Return (X, Y) of the center of cell containing provided text 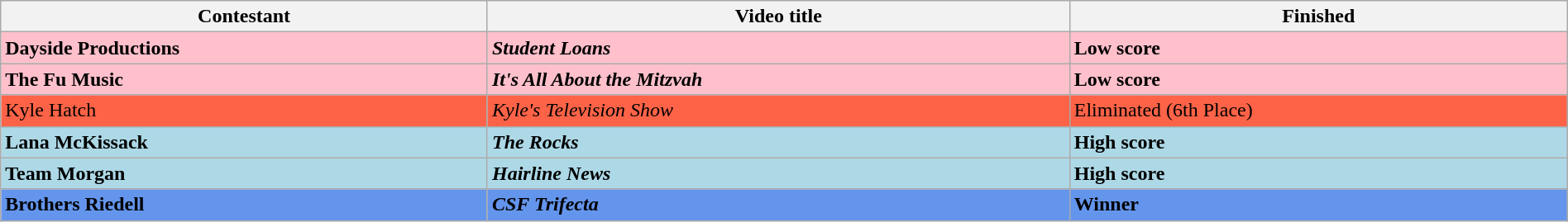
Eliminated (6th Place) (1318, 111)
Hairline News (778, 173)
The Fu Music (245, 79)
Video title (778, 17)
Contestant (245, 17)
Dayside Productions (245, 48)
The Rocks (778, 142)
Student Loans (778, 48)
Kyle's Television Show (778, 111)
Brothers Riedell (245, 205)
CSF Trifecta (778, 205)
Kyle Hatch (245, 111)
It's All About the Mitzvah (778, 79)
Lana McKissack (245, 142)
Finished (1318, 17)
Winner (1318, 205)
Team Morgan (245, 173)
